From the cell containing the given text, extract its center point as [x, y] coordinate. 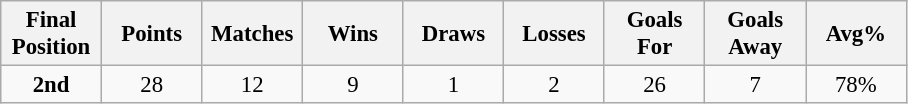
Matches [252, 34]
Draws [454, 34]
Final Position [52, 34]
26 [654, 85]
Goals For [654, 34]
Points [152, 34]
2nd [52, 85]
1 [454, 85]
9 [354, 85]
2 [554, 85]
12 [252, 85]
Wins [354, 34]
7 [756, 85]
Losses [554, 34]
Goals Away [756, 34]
Avg% [856, 34]
78% [856, 85]
28 [152, 85]
